Identify which cell holds the provided text, then report its [X, Y] central coordinate. 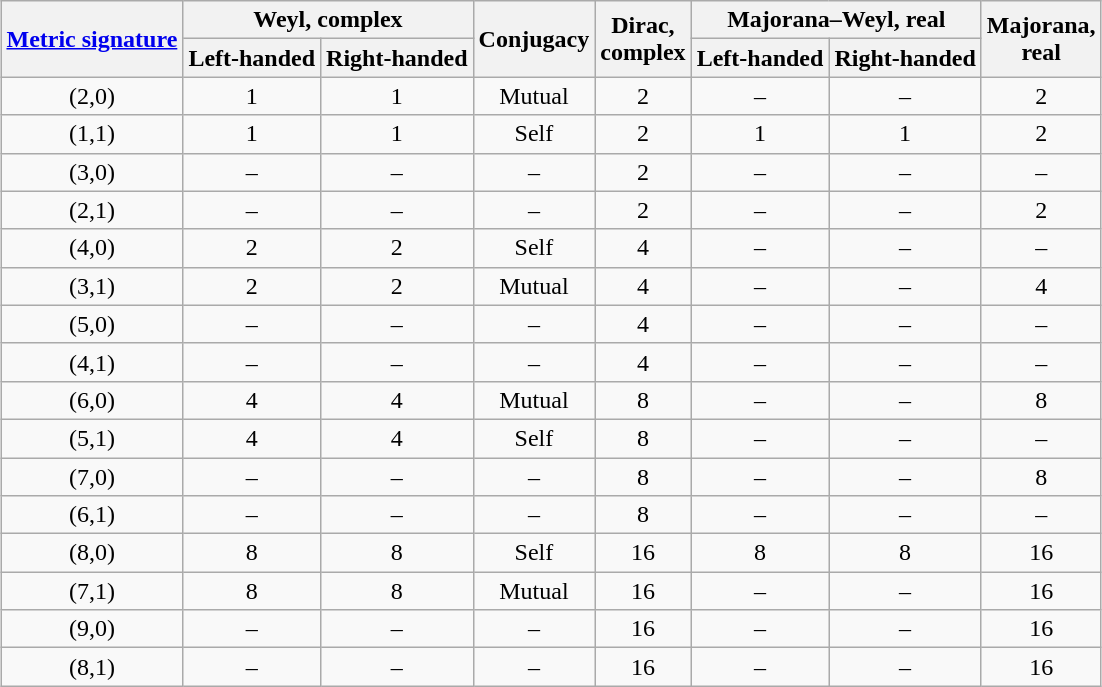
(2,0) [92, 96]
(9,0) [92, 629]
(8,1) [92, 667]
Majorana–Weyl, real [836, 20]
(3,1) [92, 286]
(7,1) [92, 591]
(7,0) [92, 477]
Conjugacy [534, 39]
(5,1) [92, 438]
Dirac, complex [643, 39]
Weyl, complex [328, 20]
(6,0) [92, 400]
(5,0) [92, 324]
Metric signature [92, 39]
(1,1) [92, 134]
(2,1) [92, 210]
(3,0) [92, 172]
(4,0) [92, 248]
Majorana, real [1041, 39]
(4,1) [92, 362]
(8,0) [92, 553]
(6,1) [92, 515]
